Capture the cell that displays the provided text and extract its (X, Y) central coordinate. 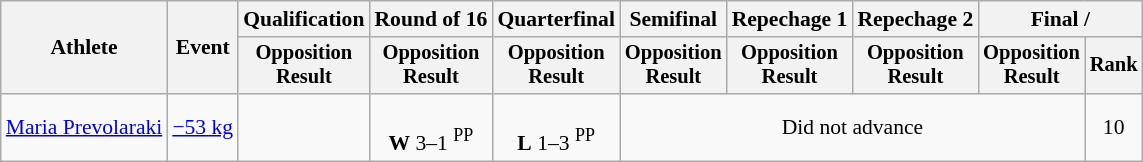
Event (202, 48)
Semifinal (674, 19)
Final / (1060, 19)
Quarterfinal (556, 19)
Maria Prevolaraki (84, 128)
Repechage 2 (915, 19)
Round of 16 (430, 19)
Athlete (84, 48)
Rank (1114, 66)
−53 kg (202, 128)
Qualification (304, 19)
W 3–1 PP (430, 128)
Did not advance (852, 128)
L 1–3 PP (556, 128)
10 (1114, 128)
Repechage 1 (790, 19)
